Scan for the cell matching the given text and deliver its [X, Y] coordinate at center. 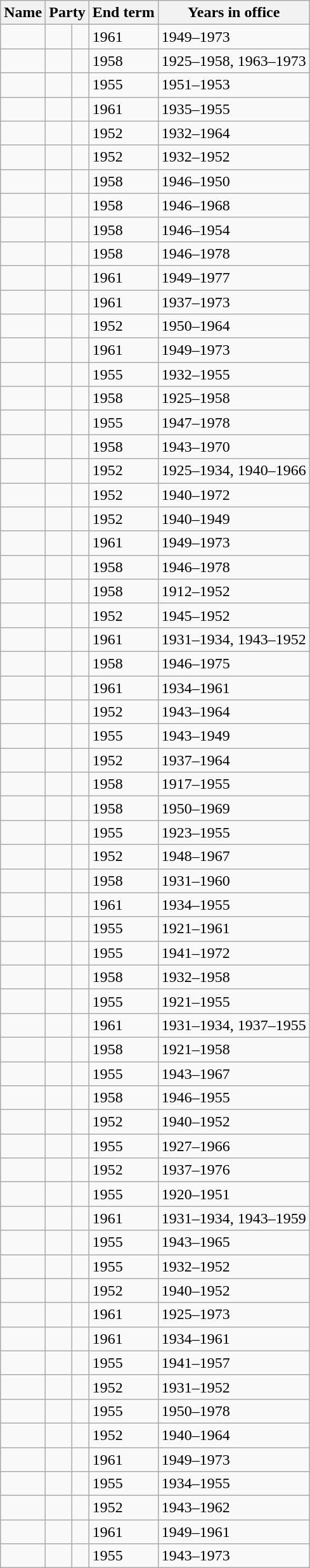
1932–1958 [233, 977]
1946–1950 [233, 181]
1943–1964 [233, 712]
1943–1970 [233, 447]
Party [67, 13]
1927–1966 [233, 1146]
1948–1967 [233, 857]
1917–1955 [233, 784]
1949–1961 [233, 1532]
1943–1973 [233, 1556]
1931–1952 [233, 1387]
1937–1976 [233, 1170]
1932–1964 [233, 133]
1941–1957 [233, 1363]
1931–1934, 1943–1952 [233, 639]
1950–1964 [233, 326]
1931–1960 [233, 881]
1941–1972 [233, 953]
1912–1952 [233, 591]
1925–1973 [233, 1315]
End term [123, 13]
1951–1953 [233, 85]
1921–1958 [233, 1049]
1937–1973 [233, 302]
1943–1949 [233, 736]
1940–1949 [233, 519]
1925–1934, 1940–1966 [233, 471]
1945–1952 [233, 615]
1946–1968 [233, 205]
1950–1969 [233, 808]
1946–1954 [233, 229]
1932–1955 [233, 374]
1931–1934, 1943–1959 [233, 1218]
Years in office [233, 13]
1925–1958 [233, 398]
1931–1934, 1937–1955 [233, 1025]
Name [23, 13]
1949–1977 [233, 277]
1920–1951 [233, 1194]
1937–1964 [233, 760]
1940–1964 [233, 1435]
1921–1955 [233, 1001]
1925–1958, 1963–1973 [233, 61]
1950–1978 [233, 1411]
1946–1975 [233, 663]
1935–1955 [233, 109]
1943–1967 [233, 1074]
1946–1955 [233, 1098]
1923–1955 [233, 832]
1921–1961 [233, 929]
1943–1962 [233, 1508]
1940–1972 [233, 495]
1943–1965 [233, 1242]
1947–1978 [233, 423]
